Capture the cell that displays the provided text and extract its [x, y] central coordinate. 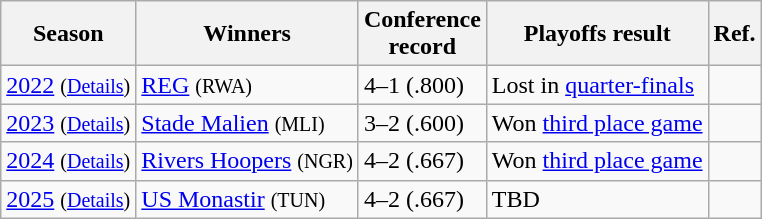
2025 (Details) [68, 199]
2024 (Details) [68, 161]
US Monastir (TUN) [248, 199]
Winners [248, 34]
2022 (Details) [68, 85]
Playoffs result [597, 34]
Conferencerecord [422, 34]
Rivers Hoopers (NGR) [248, 161]
Ref. [734, 34]
Season [68, 34]
2023 (Details) [68, 123]
3–2 (.600) [422, 123]
REG (RWA) [248, 85]
Stade Malien (MLI) [248, 123]
Lost in quarter-finals [597, 85]
4–1 (.800) [422, 85]
TBD [597, 199]
